Capture the cell that displays the provided text and extract its (x, y) central coordinate. 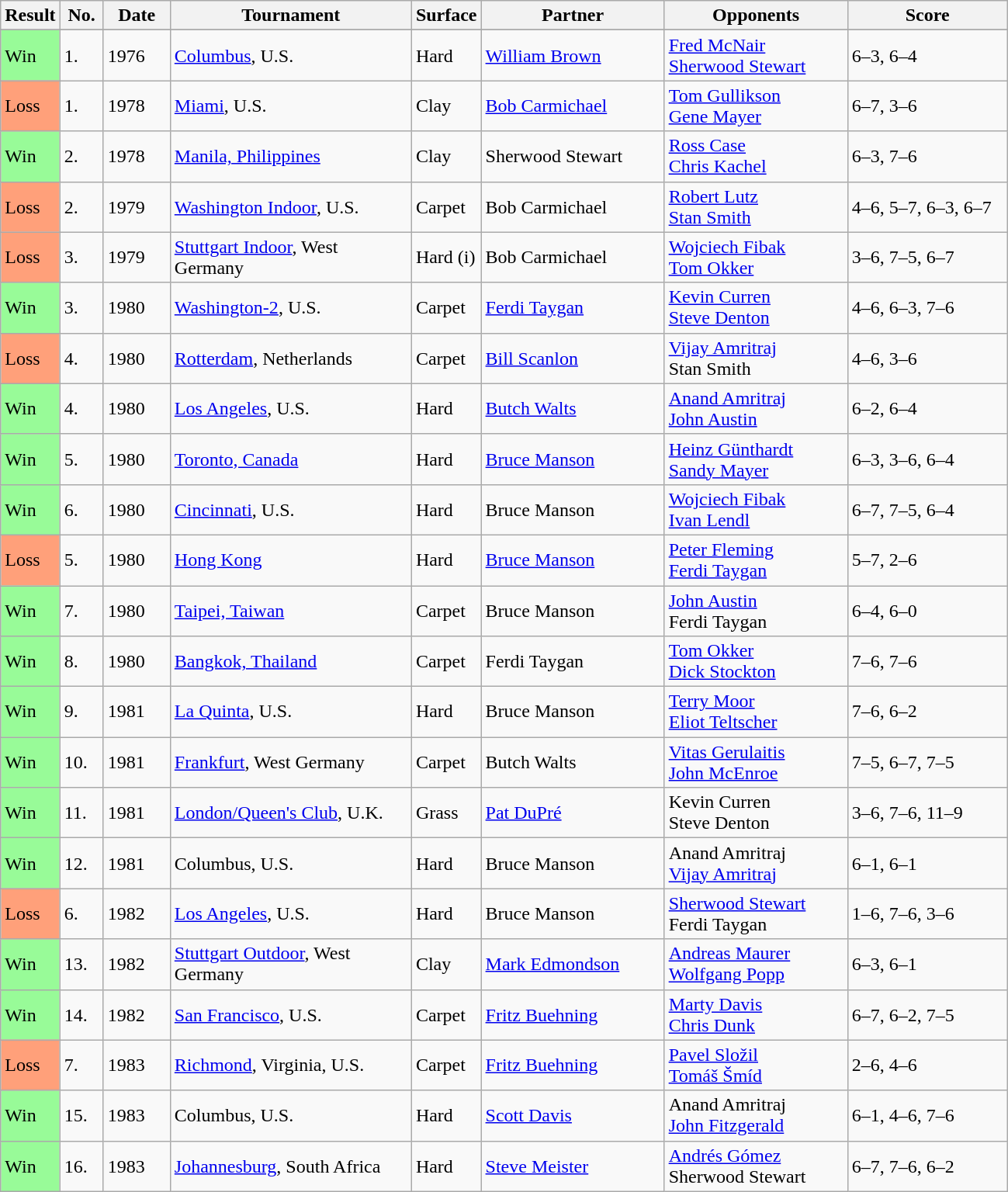
Andrés Gómez Sherwood Stewart (756, 1166)
Vijay Amritraj Stan Smith (756, 359)
No. (81, 16)
Vitas Gerulaitis John McEnroe (756, 762)
15. (81, 1116)
Wojciech Fibak Tom Okker (756, 258)
Sherwood Stewart (573, 157)
John Austin Ferdi Taygan (756, 610)
Stuttgart Indoor, West Germany (290, 258)
Ross Case Chris Kachel (756, 157)
7–6, 7–6 (927, 661)
6–3, 3–6, 6–4 (927, 459)
6–3, 6–1 (927, 964)
Anand Amritraj John Austin (756, 408)
Cincinnati, U.S. (290, 509)
Hong Kong (290, 560)
16. (81, 1166)
Bill Scanlon (573, 359)
6–7, 7–6, 6–2 (927, 1166)
2–6, 4–6 (927, 1065)
1–6, 7–6, 3–6 (927, 914)
Result (30, 16)
3–6, 7–6, 11–9 (927, 813)
Fred McNair Sherwood Stewart (756, 56)
6–7, 7–5, 6–4 (927, 509)
6–1, 4–6, 7–6 (927, 1116)
Frankfurt, West Germany (290, 762)
6–7, 3–6 (927, 106)
Wojciech Fibak Ivan Lendl (756, 509)
Scott Davis (573, 1116)
6–3, 7–6 (927, 157)
11. (81, 813)
Robert Lutz Stan Smith (756, 206)
Richmond, Virginia, U.S. (290, 1065)
Grass (446, 813)
Steve Meister (573, 1166)
Manila, Philippines (290, 157)
Anand Amritraj Vijay Amritraj (756, 863)
Anand Amritraj John Fitzgerald (756, 1116)
Surface (446, 16)
4–6, 3–6 (927, 359)
William Brown (573, 56)
Mark Edmondson (573, 964)
6–4, 6–0 (927, 610)
Peter Fleming Ferdi Taygan (756, 560)
Tom Gullikson Gene Mayer (756, 106)
Bangkok, Thailand (290, 661)
10. (81, 762)
6–2, 6–4 (927, 408)
Miami, U.S. (290, 106)
La Quinta, U.S. (290, 712)
Washington Indoor, U.S. (290, 206)
4–6, 6–3, 7–6 (927, 307)
Rotterdam, Netherlands (290, 359)
Sherwood Stewart Ferdi Taygan (756, 914)
Marty Davis Chris Dunk (756, 1015)
5–7, 2–6 (927, 560)
9. (81, 712)
Pat DuPré (573, 813)
Taipei, Taiwan (290, 610)
8. (81, 661)
Andreas Maurer Wolfgang Popp (756, 964)
Toronto, Canada (290, 459)
4–6, 5–7, 6–3, 6–7 (927, 206)
Tournament (290, 16)
6–1, 6–1 (927, 863)
3–6, 7–5, 6–7 (927, 258)
Hard (i) (446, 258)
Date (137, 16)
London/Queen's Club, U.K. (290, 813)
Terry Moor Eliot Teltscher (756, 712)
Score (927, 16)
Heinz Günthardt Sandy Mayer (756, 459)
14. (81, 1015)
13. (81, 964)
1976 (137, 56)
San Francisco, U.S. (290, 1015)
Partner (573, 16)
Opponents (756, 16)
Washington-2, U.S. (290, 307)
12. (81, 863)
7–5, 6–7, 7–5 (927, 762)
Johannesburg, South Africa (290, 1166)
Stuttgart Outdoor, West Germany (290, 964)
6–7, 6–2, 7–5 (927, 1015)
6–3, 6–4 (927, 56)
7–6, 6–2 (927, 712)
Pavel Složil Tomáš Šmíd (756, 1065)
Tom Okker Dick Stockton (756, 661)
